Return the [x, y] coordinate for the center point of the cell that contains the specified text.  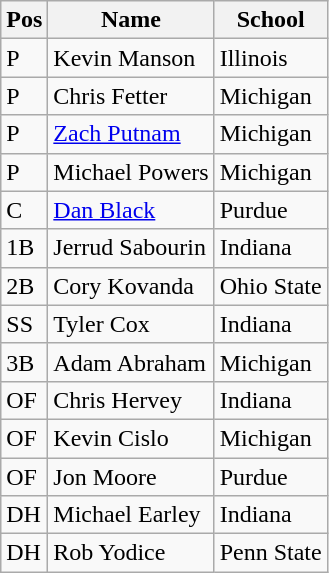
SS [24, 324]
Tyler Cox [131, 324]
Chris Fetter [131, 96]
Chris Hervey [131, 400]
Name [131, 20]
School [270, 20]
Illinois [270, 58]
Adam Abraham [131, 362]
Michael Powers [131, 172]
Penn State [270, 553]
Ohio State [270, 286]
Dan Black [131, 210]
Jerrud Sabourin [131, 248]
Michael Earley [131, 515]
Jon Moore [131, 477]
Rob Yodice [131, 553]
2B [24, 286]
Pos [24, 20]
C [24, 210]
3B [24, 362]
Kevin Cislo [131, 438]
Zach Putnam [131, 134]
Cory Kovanda [131, 286]
1B [24, 248]
Kevin Manson [131, 58]
